Search for the cell housing the specified text and yield its (X, Y) center coordinate. 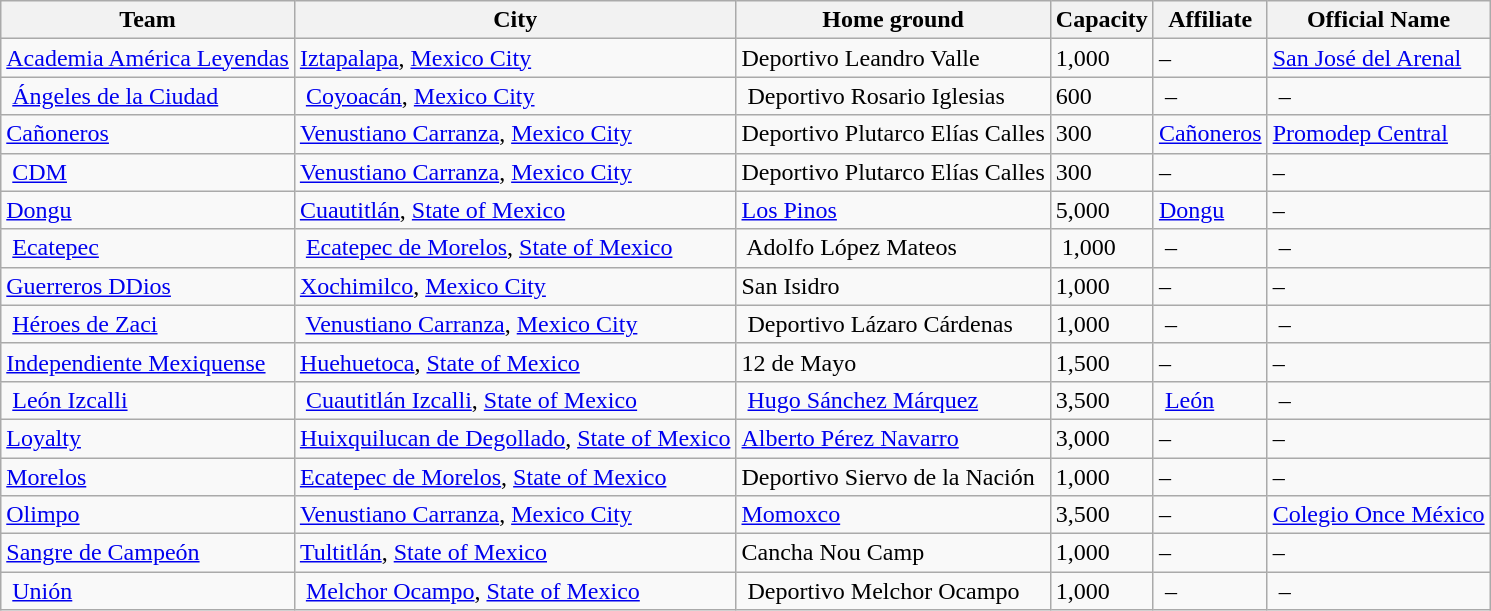
City (515, 20)
Xochimilco, Mexico City (515, 286)
Alberto Pérez Navarro (893, 438)
Deportivo Rosario Iglesias (893, 96)
5,000 (1102, 210)
Los Pinos (893, 210)
Official Name (1378, 20)
San José del Arenal (1378, 58)
Cuautitlán, State of Mexico (515, 210)
Deportivo Siervo de la Nación (893, 477)
Guerreros DDios (148, 286)
3,000 (1102, 438)
Momoxco (893, 515)
Unión (148, 591)
San Isidro (893, 286)
Affiliate (1210, 20)
Cancha Nou Camp (893, 553)
Cuautitlán Izcalli, State of Mexico (515, 400)
Loyalty (148, 438)
Capacity (1102, 20)
Huixquilucan de Degollado, State of Mexico (515, 438)
Promodep Central (1378, 134)
León (1210, 400)
CDM (148, 172)
12 de Mayo (893, 362)
Héroes de Zaci (148, 324)
Olimpo (148, 515)
Morelos (148, 477)
Deportivo Lázaro Cárdenas (893, 324)
Home ground (893, 20)
Deportivo Melchor Ocampo (893, 591)
Sangre de Campeón (148, 553)
Deportivo Leandro Valle (893, 58)
Ecatepec (148, 248)
Independiente Mexiquense (148, 362)
Tultitlán, State of Mexico (515, 553)
Iztapalapa, Mexico City (515, 58)
Melchor Ocampo, State of Mexico (515, 591)
1,500 (1102, 362)
Huehuetoca, State of Mexico (515, 362)
León Izcalli (148, 400)
Coyoacán, Mexico City (515, 96)
Adolfo López Mateos (893, 248)
Hugo Sánchez Márquez (893, 400)
Colegio Once México (1378, 515)
600 (1102, 96)
Team (148, 20)
Ángeles de la Ciudad (148, 96)
Academia América Leyendas (148, 58)
